Return (X, Y) of the center of cell containing provided text 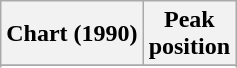
Chart (1990) (72, 34)
Peakposition (189, 34)
